From the cell containing the given text, extract its center point as (x, y) coordinate. 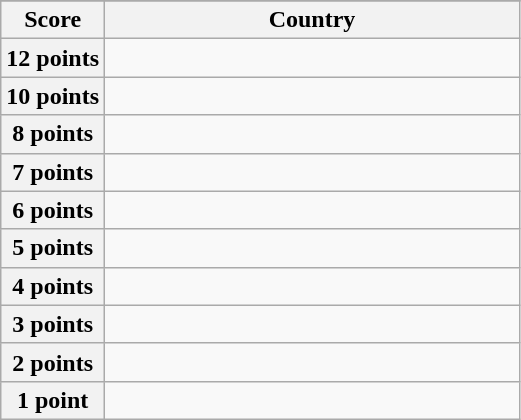
6 points (53, 210)
5 points (53, 248)
Country (312, 20)
7 points (53, 172)
3 points (53, 324)
Score (53, 20)
4 points (53, 286)
10 points (53, 96)
8 points (53, 134)
2 points (53, 362)
1 point (53, 400)
12 points (53, 58)
